Detect which cell encompasses the target text, then output its [x, y] center coordinate. 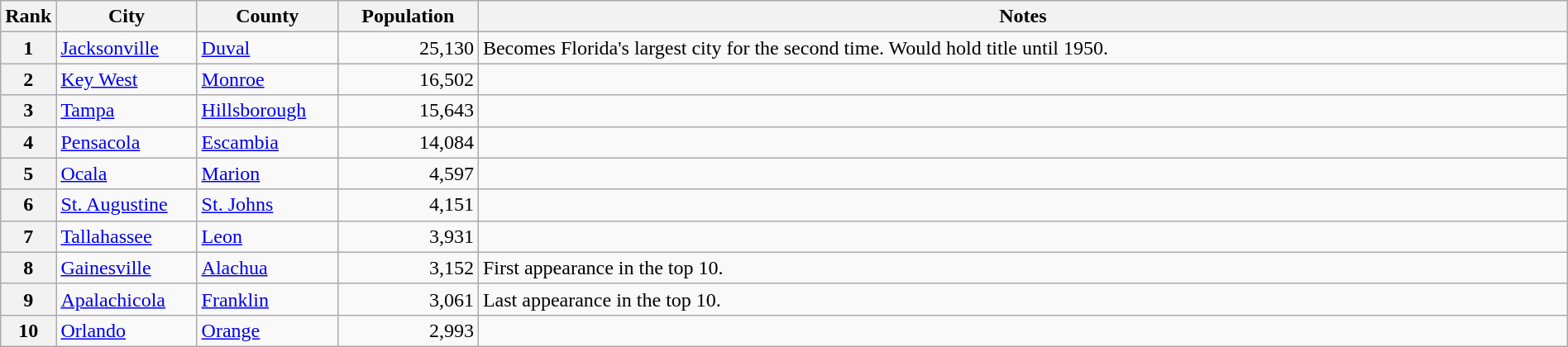
4 [28, 142]
Key West [127, 79]
Escambia [267, 142]
25,130 [408, 48]
Rank [28, 17]
14,084 [408, 142]
10 [28, 330]
City [127, 17]
Tallahassee [127, 236]
Gainesville [127, 268]
4,597 [408, 173]
5 [28, 173]
County [267, 17]
9 [28, 299]
6 [28, 205]
15,643 [408, 111]
Duval [267, 48]
Leon [267, 236]
Franklin [267, 299]
3 [28, 111]
St. Augustine [127, 205]
Marion [267, 173]
St. Johns [267, 205]
2,993 [408, 330]
First appearance in the top 10. [1022, 268]
Notes [1022, 17]
Hillsborough [267, 111]
Population [408, 17]
Ocala [127, 173]
Alachua [267, 268]
Orange [267, 330]
1 [28, 48]
Jacksonville [127, 48]
7 [28, 236]
Orlando [127, 330]
8 [28, 268]
Apalachicola [127, 299]
Last appearance in the top 10. [1022, 299]
16,502 [408, 79]
4,151 [408, 205]
3,152 [408, 268]
Pensacola [127, 142]
Tampa [127, 111]
Becomes Florida's largest city for the second time. Would hold title until 1950. [1022, 48]
3,061 [408, 299]
3,931 [408, 236]
Monroe [267, 79]
2 [28, 79]
